Provide the [x, y] coordinate of the cell's center where the given text is located.  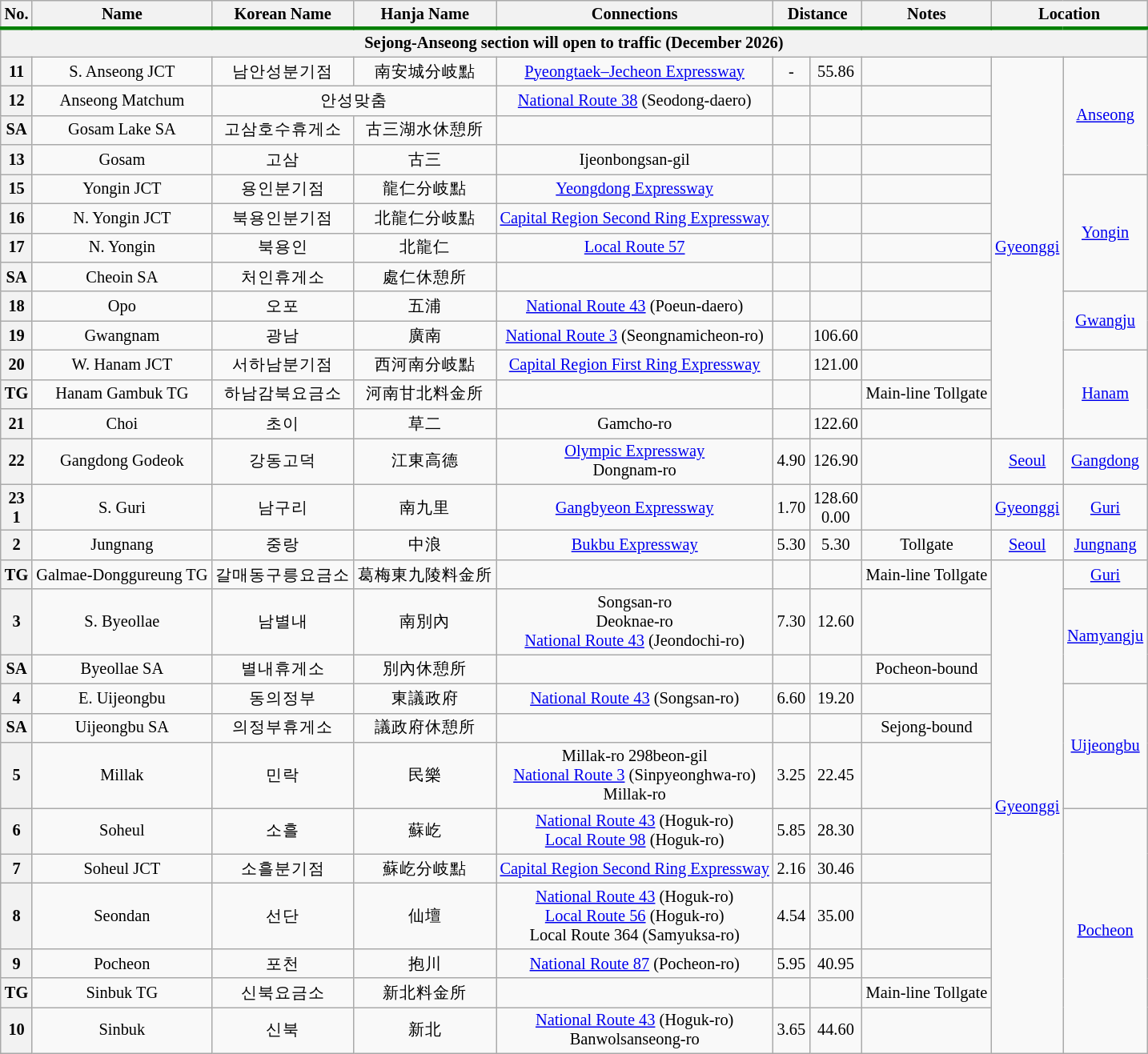
Yeongdong Expressway [635, 189]
Soheul JCT [122, 869]
Name [122, 14]
15 [17, 189]
Yongin [1105, 232]
民樂 [425, 775]
5.95 [791, 964]
Sinbuk TG [122, 992]
Uijeongbu [1105, 746]
122.60 [836, 424]
Galmae-Donggureung TG [122, 575]
S. Byeollae [122, 622]
Namyangju [1105, 636]
Gwangju [1105, 320]
Gamcho-ro [635, 424]
Cheoin SA [122, 277]
仙壇 [425, 916]
남구리 [283, 507]
19.20 [836, 698]
1.70 [791, 507]
Tollgate [927, 544]
No. [17, 14]
National Route 43 (Poeun-daero) [635, 306]
강동고덕 [283, 461]
Connections [635, 14]
106.60 [836, 336]
22.45 [836, 775]
Notes [927, 14]
19 [17, 336]
河南甘北料金所 [425, 394]
10 [17, 1030]
16 [17, 218]
南九里 [425, 507]
하남감북요금소 [283, 394]
古三湖水休憩所 [425, 130]
Gangbyeon Expressway [635, 507]
35.00 [836, 916]
4.54 [791, 916]
3.25 [791, 775]
- [791, 72]
別內休憩所 [425, 669]
Bukbu Expressway [635, 544]
蘇屹分岐點 [425, 869]
草二 [425, 424]
Millak [122, 775]
2.16 [791, 869]
30.46 [836, 869]
처인휴게소 [283, 277]
Anseong [1105, 115]
별내휴게소 [283, 669]
6.60 [791, 698]
蘇屹 [425, 831]
17 [17, 248]
안성맞춤 [354, 101]
S. Anseong JCT [122, 72]
抱川 [425, 964]
6 [17, 831]
Capital Region First Ring Expressway [635, 365]
西河南分岐點 [425, 365]
Songsan-roDeoknae-ro National Route 43 (Jeondochi-ro) [635, 622]
N. Yongin [122, 248]
민락 [283, 775]
7 [17, 869]
Sinbuk [122, 1030]
5.85 [791, 831]
古三 [425, 160]
Byeollae SA [122, 669]
Soheul [122, 831]
National Route 87 (Pocheon-ro) [635, 964]
Gwangnam [122, 336]
Hanam Gambuk TG [122, 394]
동의정부 [283, 698]
National Route 43 (Songsan-ro) [635, 698]
포천 [283, 964]
5 [17, 775]
Anseong Matchum [122, 101]
Pyeongtaek–Jecheon Expressway [635, 72]
용인분기점 [283, 189]
광남 [283, 336]
55.86 [836, 72]
Pocheon-bound [927, 669]
江東高德 [425, 461]
National Route 3 (Seongnamicheon-ro) [635, 336]
南別內 [425, 622]
新北料金所 [425, 992]
오포 [283, 306]
신북 [283, 1030]
廣南 [425, 336]
남별내 [283, 622]
소흘 [283, 831]
18 [17, 306]
S. Guri [122, 507]
231 [17, 507]
3.65 [791, 1030]
Gangdong [1105, 461]
National Route 38 (Seodong-daero) [635, 101]
서하남분기점 [283, 365]
고삼 [283, 160]
Gosam [122, 160]
W. Hanam JCT [122, 365]
44.60 [836, 1030]
Olympic ExpresswayDongnam-ro [635, 461]
中浪 [425, 544]
4.90 [791, 461]
東議政府 [425, 698]
E. Uijeongbu [122, 698]
National Route 43 (Hoguk-ro)Local Route 98 (Hoguk-ro) [635, 831]
초이 [283, 424]
2 [17, 544]
의정부휴게소 [283, 728]
20 [17, 365]
議政府休憩所 [425, 728]
Uijeongbu SA [122, 728]
신북요금소 [283, 992]
Opo [122, 306]
북용인분기점 [283, 218]
北龍仁 [425, 248]
Yongin JCT [122, 189]
128.600.00 [836, 507]
126.90 [836, 461]
Local Route 57 [635, 248]
Seondan [122, 916]
N. Yongin JCT [122, 218]
9 [17, 964]
중랑 [283, 544]
소흘분기점 [283, 869]
12 [17, 101]
4 [17, 698]
21 [17, 424]
北龍仁分岐點 [425, 218]
갈매동구릉요금소 [283, 575]
National Route 43 (Hoguk-ro)Banwolsanseong-ro [635, 1030]
National Route 43 (Hoguk-ro)Local Route 56 (Hoguk-ro)Local Route 364 (Samyuksa-ro) [635, 916]
Distance [818, 14]
Hanja Name [425, 14]
Millak-ro 298beon-gil National Route 3 (Sinpyeonghwa-ro)Millak-ro [635, 775]
28.30 [836, 831]
Sejong-bound [927, 728]
22 [17, 461]
Hanam [1105, 394]
7.30 [791, 622]
북용인 [283, 248]
葛梅東九陵料金所 [425, 575]
Gosam Lake SA [122, 130]
3 [17, 622]
고삼호수휴게소 [283, 130]
五浦 [425, 306]
40.95 [836, 964]
處仁休憩所 [425, 277]
13 [17, 160]
12.60 [836, 622]
121.00 [836, 365]
남안성분기점 [283, 72]
新北 [425, 1030]
Location [1070, 14]
Ijeonbongsan-gil [635, 160]
Choi [122, 424]
Gangdong Godeok [122, 461]
선단 [283, 916]
南安城分岐點 [425, 72]
Sejong-Anseong section will open to traffic (December 2026) [574, 43]
11 [17, 72]
龍仁分岐點 [425, 189]
8 [17, 916]
Korean Name [283, 14]
